For the text-containing cell, return its midpoint in [X, Y] coordinate format. 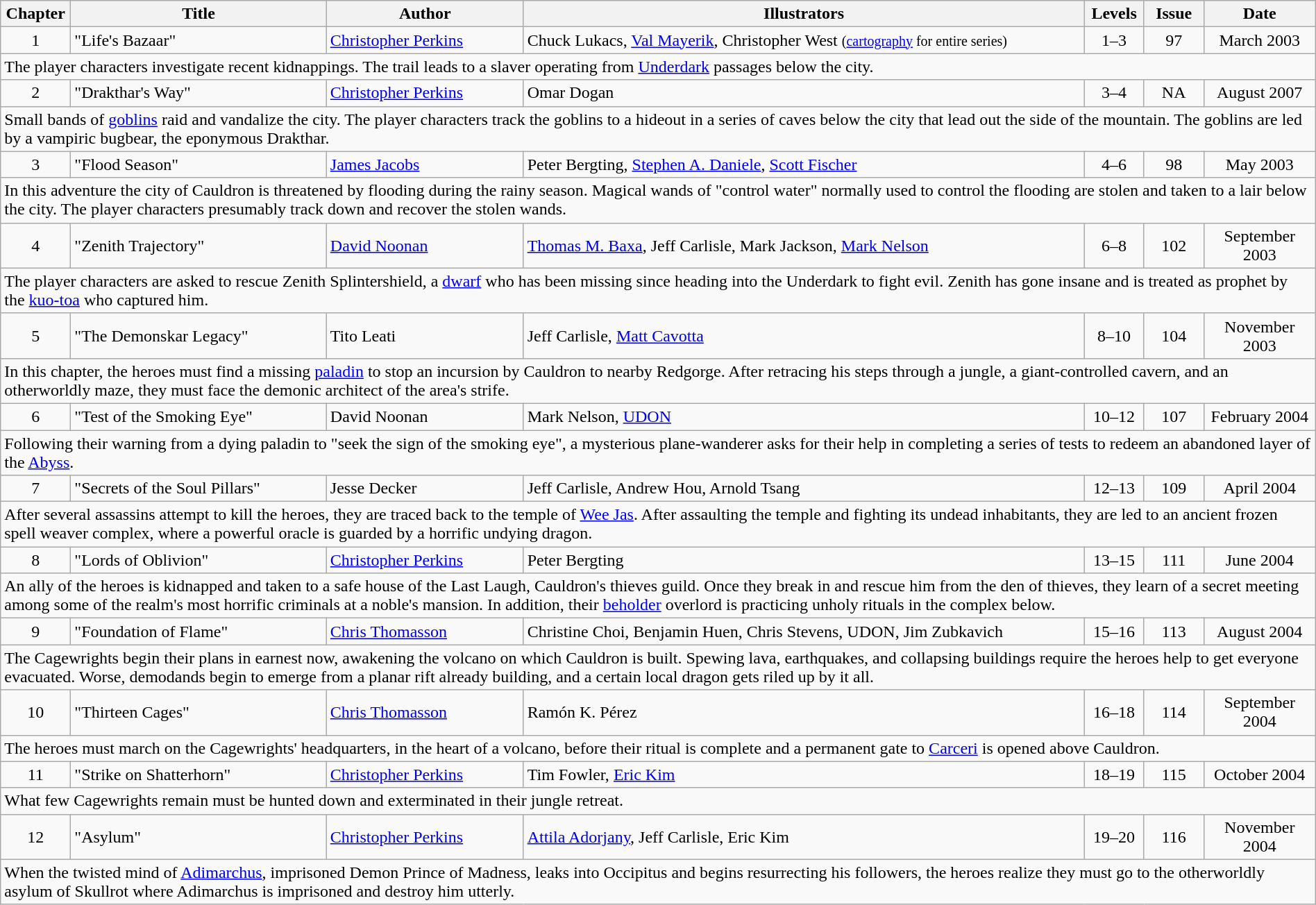
September 2003 [1259, 246]
1 [36, 40]
Tim Fowler, Eric Kim [804, 775]
97 [1174, 40]
98 [1174, 164]
Omar Dogan [804, 93]
James Jacobs [425, 164]
109 [1174, 489]
August 2004 [1259, 632]
"Thirteen Cages" [199, 712]
November 2004 [1259, 837]
June 2004 [1259, 560]
May 2003 [1259, 164]
4–6 [1114, 164]
104 [1174, 336]
15–16 [1114, 632]
Illustrators [804, 14]
6–8 [1114, 246]
Author [425, 14]
November 2003 [1259, 336]
18–19 [1114, 775]
7 [36, 489]
March 2003 [1259, 40]
113 [1174, 632]
"Life's Bazaar" [199, 40]
2 [36, 93]
8 [36, 560]
12–13 [1114, 489]
6 [36, 416]
11 [36, 775]
"Lords of Oblivion" [199, 560]
5 [36, 336]
111 [1174, 560]
"The Demonskar Legacy" [199, 336]
16–18 [1114, 712]
Issue [1174, 14]
Christine Choi, Benjamin Huen, Chris Stevens, UDON, Jim Zubkavich [804, 632]
107 [1174, 416]
"Test of the Smoking Eye" [199, 416]
"Flood Season" [199, 164]
114 [1174, 712]
"Foundation of Flame" [199, 632]
What few Cagewrights remain must be hunted down and exterminated in their jungle retreat. [658, 801]
Jesse Decker [425, 489]
3–4 [1114, 93]
Jeff Carlisle, Andrew Hou, Arnold Tsang [804, 489]
Levels [1114, 14]
10–12 [1114, 416]
4 [36, 246]
"Zenith Trajectory" [199, 246]
19–20 [1114, 837]
10 [36, 712]
Thomas M. Baxa, Jeff Carlisle, Mark Jackson, Mark Nelson [804, 246]
1–3 [1114, 40]
12 [36, 837]
116 [1174, 837]
NA [1174, 93]
Tito Leati [425, 336]
115 [1174, 775]
Chuck Lukacs, Val Mayerik, Christopher West (cartography for entire series) [804, 40]
October 2004 [1259, 775]
September 2004 [1259, 712]
August 2007 [1259, 93]
102 [1174, 246]
Title [199, 14]
Attila Adorjany, Jeff Carlisle, Eric Kim [804, 837]
The player characters investigate recent kidnappings. The trail leads to a slaver operating from Underdark passages below the city. [658, 67]
Jeff Carlisle, Matt Cavotta [804, 336]
Ramón K. Pérez [804, 712]
3 [36, 164]
"Secrets of the Soul Pillars" [199, 489]
9 [36, 632]
"Asylum" [199, 837]
Mark Nelson, UDON [804, 416]
Peter Bergting, Stephen A. Daniele, Scott Fischer [804, 164]
13–15 [1114, 560]
8–10 [1114, 336]
Peter Bergting [804, 560]
"Drakthar's Way" [199, 93]
Chapter [36, 14]
February 2004 [1259, 416]
April 2004 [1259, 489]
Date [1259, 14]
"Strike on Shatterhorn" [199, 775]
